Capture the cell that displays the provided text and extract its [x, y] central coordinate. 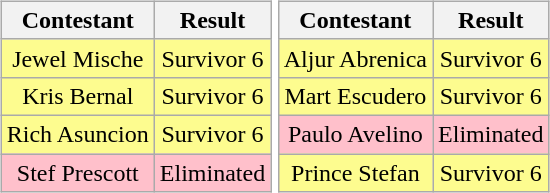
Stef Prescott [78, 173]
Aljur Abrenica [355, 58]
Kris Bernal [78, 96]
Paulo Avelino [355, 134]
Rich Asuncion [78, 134]
Prince Stefan [355, 173]
Jewel Mische [78, 58]
Mart Escudero [355, 96]
